Pinpoint the cell where the given text exists, returning its (X, Y) midpoint coordinate. 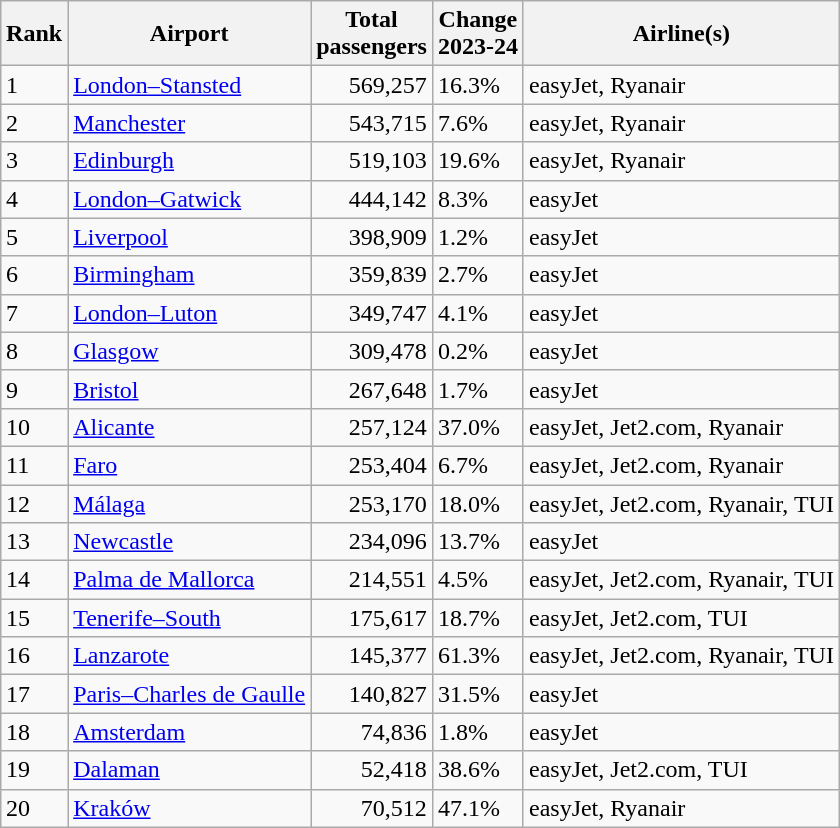
12 (34, 503)
Liverpool (190, 237)
74,836 (372, 732)
Airport (190, 34)
Paris–Charles de Gaulle (190, 694)
38.6% (478, 770)
4.1% (478, 313)
7.6% (478, 123)
Change2023-24 (478, 34)
Total passengers (372, 34)
Lanzarote (190, 656)
Newcastle (190, 542)
1.8% (478, 732)
10 (34, 427)
1.7% (478, 389)
214,551 (372, 580)
0.2% (478, 351)
Bristol (190, 389)
145,377 (372, 656)
3 (34, 161)
37.0% (478, 427)
253,404 (372, 465)
140,827 (372, 694)
16 (34, 656)
5 (34, 237)
175,617 (372, 618)
444,142 (372, 199)
19 (34, 770)
Alicante (190, 427)
6 (34, 275)
Birmingham (190, 275)
4 (34, 199)
London–Stansted (190, 85)
18.7% (478, 618)
Faro (190, 465)
Glasgow (190, 351)
Tenerife–South (190, 618)
2.7% (478, 275)
16.3% (478, 85)
267,648 (372, 389)
309,478 (372, 351)
London–Luton (190, 313)
18 (34, 732)
Kraków (190, 808)
Málaga (190, 503)
6.7% (478, 465)
31.5% (478, 694)
13.7% (478, 542)
47.1% (478, 808)
543,715 (372, 123)
Edinburgh (190, 161)
4.5% (478, 580)
Amsterdam (190, 732)
52,418 (372, 770)
London–Gatwick (190, 199)
7 (34, 313)
253,170 (372, 503)
569,257 (372, 85)
14 (34, 580)
Airline(s) (681, 34)
Palma de Mallorca (190, 580)
Manchester (190, 123)
519,103 (372, 161)
18.0% (478, 503)
9 (34, 389)
234,096 (372, 542)
2 (34, 123)
70,512 (372, 808)
61.3% (478, 656)
13 (34, 542)
8.3% (478, 199)
359,839 (372, 275)
349,747 (372, 313)
11 (34, 465)
8 (34, 351)
1 (34, 85)
20 (34, 808)
398,909 (372, 237)
Dalaman (190, 770)
257,124 (372, 427)
Rank (34, 34)
17 (34, 694)
1.2% (478, 237)
19.6% (478, 161)
15 (34, 618)
